Locate the cell with the specified text and output its (X, Y) center coordinate. 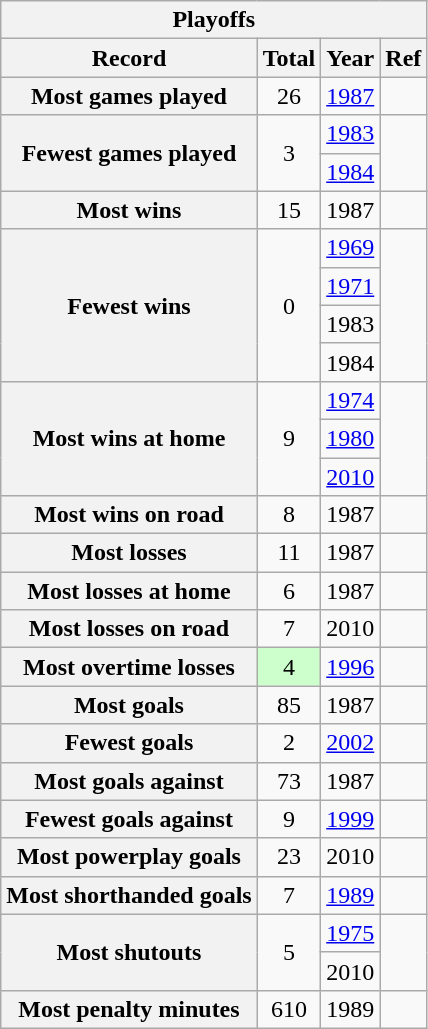
4 (289, 667)
Most losses (129, 553)
1996 (350, 667)
1980 (350, 438)
Most penalty minutes (129, 1009)
Most shorthanded goals (129, 895)
Record (129, 58)
Fewest wins (129, 305)
8 (289, 515)
Fewest goals (129, 743)
610 (289, 1009)
1975 (350, 933)
Most goals (129, 705)
Most goals against (129, 781)
85 (289, 705)
15 (289, 210)
Total (289, 58)
23 (289, 857)
0 (289, 305)
11 (289, 553)
73 (289, 781)
Most powerplay goals (129, 857)
2 (289, 743)
Playoffs (214, 20)
Most shutouts (129, 952)
1971 (350, 286)
26 (289, 96)
6 (289, 591)
Most losses at home (129, 591)
Fewest goals against (129, 819)
3 (289, 153)
Most losses on road (129, 629)
1999 (350, 819)
1969 (350, 248)
1974 (350, 400)
Ref (404, 58)
Most wins on road (129, 515)
5 (289, 952)
Most wins (129, 210)
Fewest games played (129, 153)
Most games played (129, 96)
Most wins at home (129, 438)
Most overtime losses (129, 667)
Year (350, 58)
2002 (350, 743)
